For the text-containing cell, return its midpoint in [X, Y] coordinate format. 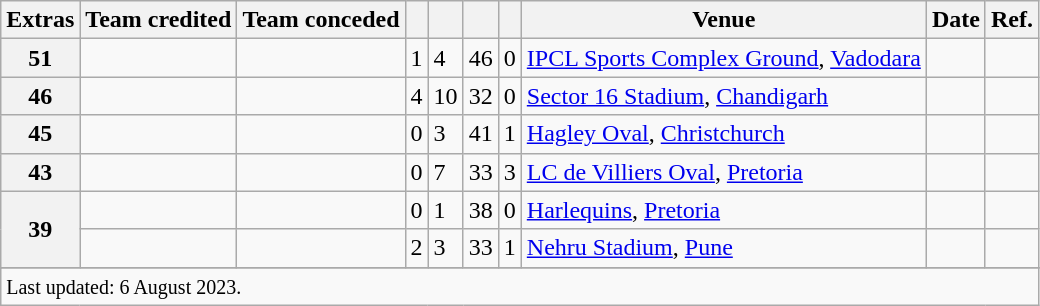
43 [40, 172]
10 [446, 96]
Venue [724, 20]
7 [446, 172]
32 [480, 96]
Ref. [1012, 20]
41 [480, 134]
Team credited [158, 20]
2 [416, 248]
51 [40, 58]
Last updated: 6 August 2023. [520, 286]
Date [956, 20]
Nehru Stadium, Pune [724, 248]
LC de Villiers Oval, Pretoria [724, 172]
Extras [40, 20]
Hagley Oval, Christchurch [724, 134]
38 [480, 210]
Sector 16 Stadium, Chandigarh [724, 96]
Team conceded [321, 20]
39 [40, 229]
45 [40, 134]
IPCL Sports Complex Ground, Vadodara [724, 58]
Harlequins, Pretoria [724, 210]
